Extract the (x, y) coordinate from the center of the cell holding the provided text.  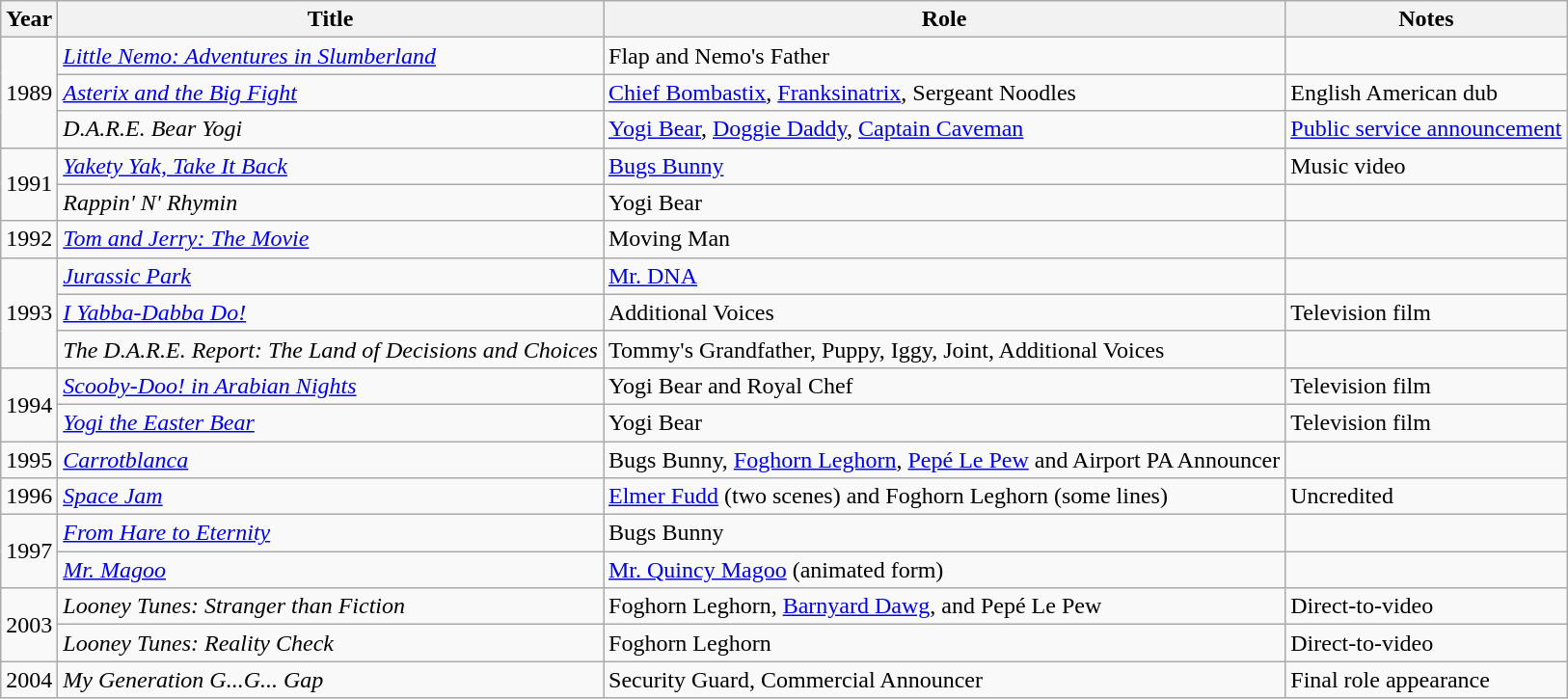
Moving Man (945, 239)
My Generation G...G... Gap (331, 680)
Mr. Quincy Magoo (animated form) (945, 570)
2003 (29, 625)
1994 (29, 404)
Looney Tunes: Reality Check (331, 643)
Yogi Bear and Royal Chef (945, 386)
Rappin' N' Rhymin (331, 202)
Uncredited (1426, 497)
Role (945, 19)
Elmer Fudd (two scenes) and Foghorn Leghorn (some lines) (945, 497)
Yakety Yak, Take It Back (331, 166)
Carrotblanca (331, 460)
Title (331, 19)
D.A.R.E. Bear Yogi (331, 129)
Foghorn Leghorn (945, 643)
Tommy's Grandfather, Puppy, Iggy, Joint, Additional Voices (945, 349)
Final role appearance (1426, 680)
Scooby-Doo! in Arabian Nights (331, 386)
Year (29, 19)
1996 (29, 497)
Yogi the Easter Bear (331, 422)
Flap and Nemo's Father (945, 56)
Public service announcement (1426, 129)
1991 (29, 184)
Mr. DNA (945, 276)
1993 (29, 312)
1989 (29, 93)
Bugs Bunny, Foghorn Leghorn, Pepé Le Pew and Airport PA Announcer (945, 460)
Little Nemo: Adventures in Slumberland (331, 56)
Asterix and the Big Fight (331, 93)
From Hare to Eternity (331, 533)
1997 (29, 551)
2004 (29, 680)
English American dub (1426, 93)
Mr. Magoo (331, 570)
Tom and Jerry: The Movie (331, 239)
Additional Voices (945, 312)
The D.A.R.E. Report: The Land of Decisions and Choices (331, 349)
Looney Tunes: Stranger than Fiction (331, 606)
Space Jam (331, 497)
Music video (1426, 166)
Chief Bombastix, Franksinatrix, Sergeant Noodles (945, 93)
Notes (1426, 19)
1992 (29, 239)
I Yabba-Dabba Do! (331, 312)
Jurassic Park (331, 276)
Yogi Bear, Doggie Daddy, Captain Caveman (945, 129)
Security Guard, Commercial Announcer (945, 680)
1995 (29, 460)
Foghorn Leghorn, Barnyard Dawg, and Pepé Le Pew (945, 606)
